Determine the (x, y) coordinate at the center of the cell enclosing the given text.  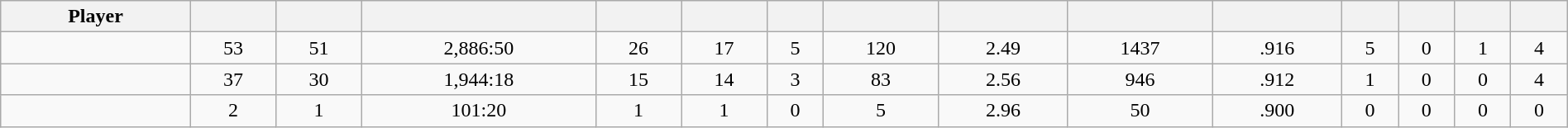
2,886:50 (478, 48)
946 (1140, 79)
53 (233, 48)
17 (724, 48)
.900 (1277, 111)
2 (233, 111)
26 (638, 48)
Player (96, 17)
15 (638, 79)
37 (233, 79)
120 (882, 48)
1437 (1140, 48)
2.49 (1004, 48)
30 (319, 79)
.916 (1277, 48)
51 (319, 48)
14 (724, 79)
2.56 (1004, 79)
83 (882, 79)
.912 (1277, 79)
50 (1140, 111)
101:20 (478, 111)
3 (795, 79)
1,944:18 (478, 79)
2.96 (1004, 111)
